Detect which cell encompasses the target text, then output its [x, y] center coordinate. 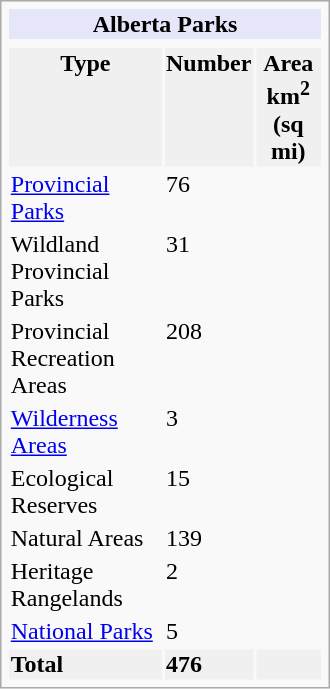
Alberta Parks [164, 24]
Total [85, 664]
Ecological Reserves [85, 492]
Wildland Provincial Parks [85, 271]
76 [208, 198]
139 [208, 538]
Provincial Parks [85, 198]
Provincial Recreation Areas [85, 358]
5 [208, 631]
Area km2(sq mi) [288, 106]
476 [208, 664]
Wilderness Areas [85, 432]
31 [208, 271]
Type [85, 106]
2 [208, 584]
Heritage Rangelands [85, 584]
Number [208, 106]
National Parks [85, 631]
3 [208, 432]
15 [208, 492]
208 [208, 358]
Natural Areas [85, 538]
